Capture the cell that displays the provided text and extract its [X, Y] central coordinate. 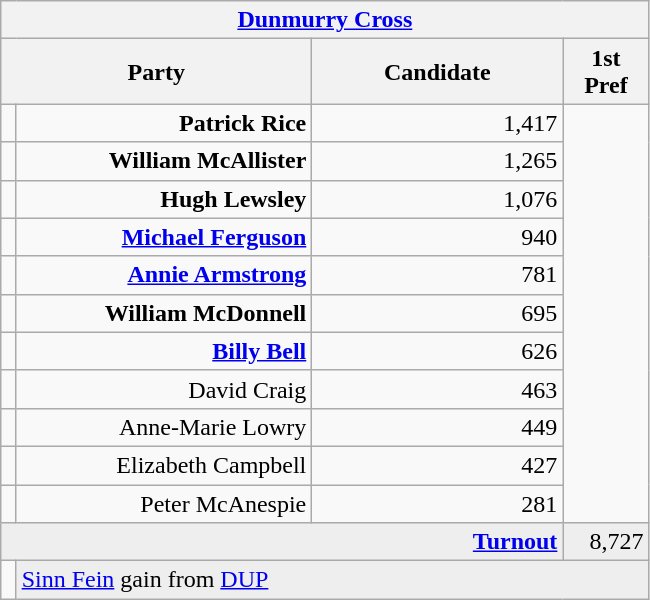
Sinn Fein gain from DUP [332, 580]
1,076 [438, 199]
781 [438, 275]
281 [438, 503]
449 [438, 427]
David Craig [164, 389]
Anne-Marie Lowry [164, 427]
1st Pref [606, 72]
Peter McAnespie [164, 503]
Candidate [438, 72]
1,417 [438, 123]
Hugh Lewsley [164, 199]
Billy Bell [164, 351]
695 [438, 313]
Elizabeth Campbell [164, 465]
William McAllister [164, 161]
626 [438, 351]
Party [156, 72]
463 [438, 389]
William McDonnell [164, 313]
Annie Armstrong [164, 275]
427 [438, 465]
940 [438, 237]
Turnout [282, 542]
Michael Ferguson [164, 237]
8,727 [606, 542]
1,265 [438, 161]
Patrick Rice [164, 123]
Dunmurry Cross [325, 20]
